Pinpoint the cell where the given text exists, returning its (x, y) midpoint coordinate. 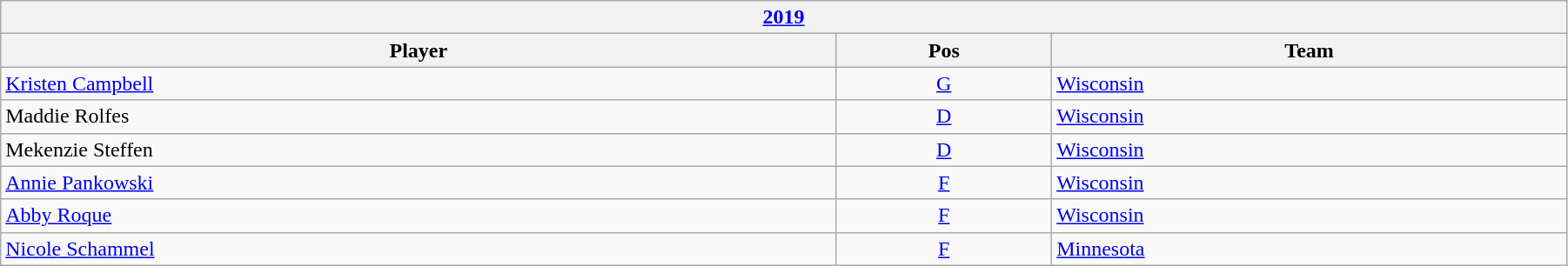
Maddie Rolfes (419, 116)
Player (419, 50)
Pos (944, 50)
Team (1310, 50)
G (944, 83)
Nicole Schammel (419, 249)
Mekenzie Steffen (419, 150)
Annie Pankowski (419, 183)
Abby Roque (419, 216)
2019 (784, 17)
Kristen Campbell (419, 83)
Minnesota (1310, 249)
